Output the (x, y) coordinate of the center of the cell containing the given text.  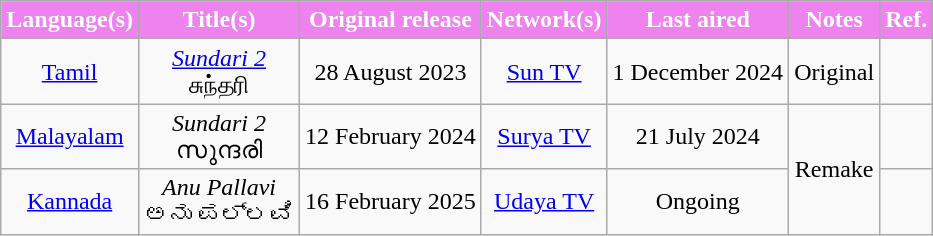
12 February 2024 (391, 136)
Tamil (70, 72)
Anu Pallavi ಅನು ಪಲ್ಲವಿ (218, 202)
1 December 2024 (698, 72)
16 February 2025 (391, 202)
Original release (391, 20)
Language(s) (70, 20)
Sundari 2 സുന്ദരി (218, 136)
Original (834, 72)
Network(s) (544, 20)
Kannada (70, 202)
Udaya TV (544, 202)
Title(s) (218, 20)
Last aired (698, 20)
Remake (834, 169)
Surya TV (544, 136)
Notes (834, 20)
21 July 2024 (698, 136)
Ongoing (698, 202)
Ref. (906, 20)
Malayalam (70, 136)
Sundari 2 சுந்தரி (218, 72)
28 August 2023 (391, 72)
Sun TV (544, 72)
